Capture the cell that displays the provided text and extract its [X, Y] central coordinate. 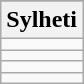
Sylheti [42, 20]
